Capture the cell that displays the provided text and extract its [x, y] central coordinate. 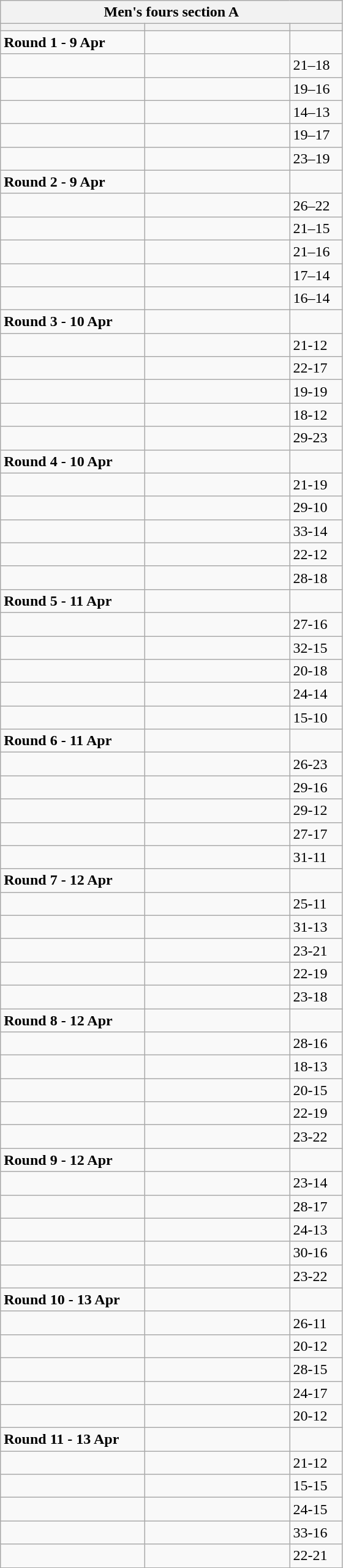
22-17 [316, 368]
33-14 [316, 531]
29-10 [316, 508]
21–15 [316, 228]
28-17 [316, 1206]
23-18 [316, 997]
19–16 [316, 89]
15-10 [316, 718]
30-16 [316, 1253]
Round 1 - 9 Apr [73, 42]
15-15 [316, 1486]
24-13 [316, 1230]
21–18 [316, 65]
29-16 [316, 787]
Round 4 - 10 Apr [73, 461]
28-15 [316, 1369]
33-16 [316, 1533]
22-12 [316, 554]
27-16 [316, 624]
Round 7 - 12 Apr [73, 880]
18-12 [316, 415]
24-15 [316, 1509]
22-21 [316, 1556]
Round 8 - 12 Apr [73, 1020]
29-12 [316, 811]
26-23 [316, 764]
Men's fours section A [171, 12]
25-11 [316, 904]
Round 10 - 13 Apr [73, 1299]
24-17 [316, 1393]
23-14 [316, 1183]
16–14 [316, 299]
20-15 [316, 1090]
31-11 [316, 857]
19–17 [316, 135]
32-15 [316, 648]
14–13 [316, 112]
27-17 [316, 834]
29-23 [316, 438]
23–19 [316, 158]
31-13 [316, 927]
26-11 [316, 1323]
Round 2 - 9 Apr [73, 182]
26–22 [316, 205]
Round 5 - 11 Apr [73, 601]
Round 9 - 12 Apr [73, 1160]
19-19 [316, 392]
20-18 [316, 671]
23-21 [316, 950]
24-14 [316, 694]
21–16 [316, 251]
Round 3 - 10 Apr [73, 322]
18-13 [316, 1067]
Round 6 - 11 Apr [73, 741]
21-19 [316, 485]
28-18 [316, 578]
28-16 [316, 1044]
Round 11 - 13 Apr [73, 1440]
17–14 [316, 275]
